Capture the cell that displays the provided text and extract its [X, Y] central coordinate. 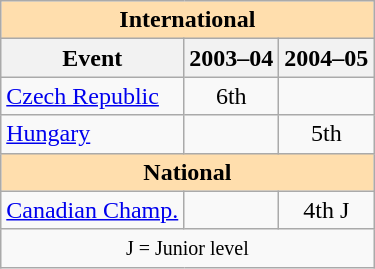
Canadian Champ. [92, 210]
J = Junior level [188, 248]
4th J [326, 210]
Event [92, 58]
Hungary [92, 134]
6th [232, 96]
National [188, 172]
5th [326, 134]
2004–05 [326, 58]
Czech Republic [92, 96]
International [188, 20]
2003–04 [232, 58]
